Detect which cell encompasses the target text, then output its [X, Y] center coordinate. 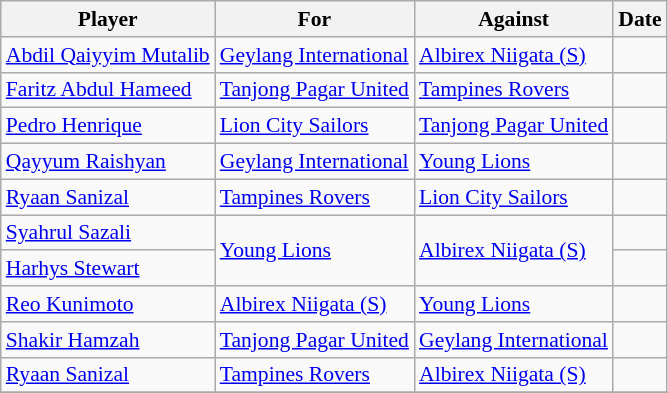
For [314, 19]
Harhys Stewart [108, 269]
Date [640, 19]
Faritz Abdul Hameed [108, 90]
Shakir Hamzah [108, 340]
Qayyum Raishyan [108, 162]
Syahrul Sazali [108, 233]
Against [514, 19]
Pedro Henrique [108, 126]
Abdil Qaiyyim Mutalib [108, 55]
Reo Kunimoto [108, 304]
Player [108, 19]
